Capture the cell that displays the provided text and extract its [X, Y] central coordinate. 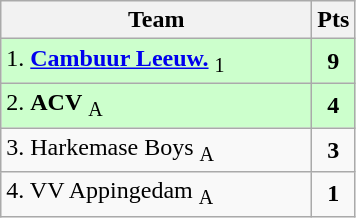
Team [156, 20]
1. Cambuur Leeuw. 1 [156, 61]
Pts [334, 20]
3 [334, 150]
3. Harkemase Boys A [156, 150]
2. ACV A [156, 105]
4. VV Appingedam A [156, 194]
9 [334, 61]
1 [334, 194]
4 [334, 105]
